Determine the [x, y] coordinate at the center of the cell enclosing the given text.  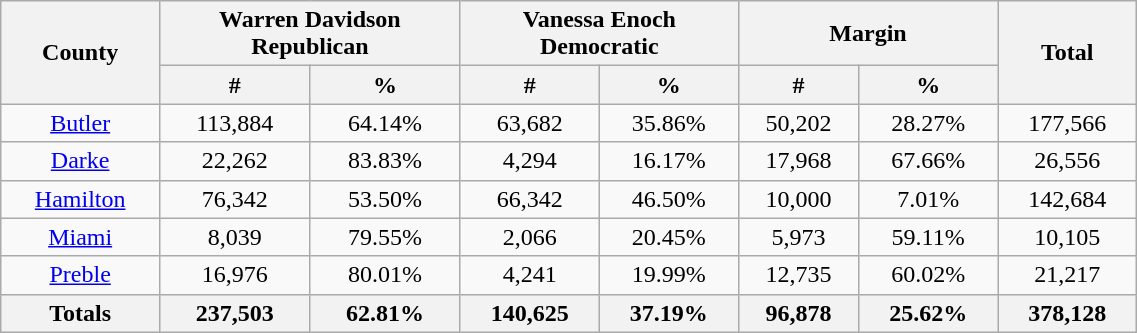
19.99% [668, 275]
50,202 [798, 123]
60.02% [928, 275]
67.66% [928, 161]
Totals [80, 313]
59.11% [928, 237]
237,503 [235, 313]
16,976 [235, 275]
16.17% [668, 161]
Miami [80, 237]
12,735 [798, 275]
35.86% [668, 123]
Preble [80, 275]
66,342 [530, 199]
28.27% [928, 123]
378,128 [1068, 313]
62.81% [385, 313]
Butler [80, 123]
10,000 [798, 199]
Darke [80, 161]
37.19% [668, 313]
63,682 [530, 123]
Hamilton [80, 199]
8,039 [235, 237]
Vanessa EnochDemocratic [599, 34]
96,878 [798, 313]
53.50% [385, 199]
7.01% [928, 199]
22,262 [235, 161]
10,105 [1068, 237]
4,294 [530, 161]
2,066 [530, 237]
177,566 [1068, 123]
5,973 [798, 237]
4,241 [530, 275]
46.50% [668, 199]
113,884 [235, 123]
142,684 [1068, 199]
83.83% [385, 161]
21,217 [1068, 275]
26,556 [1068, 161]
64.14% [385, 123]
76,342 [235, 199]
20.45% [668, 237]
79.55% [385, 237]
80.01% [385, 275]
Margin [868, 34]
County [80, 52]
25.62% [928, 313]
140,625 [530, 313]
Warren DavidsonRepublican [310, 34]
17,968 [798, 161]
Total [1068, 52]
